Capture the cell that displays the provided text and extract its [x, y] central coordinate. 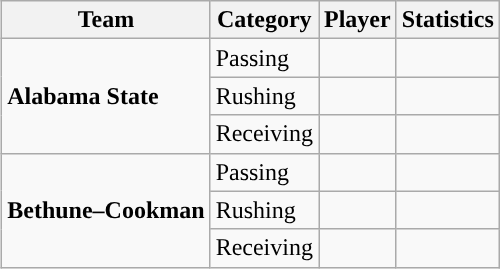
Category [264, 20]
Bethune–Cookman [106, 210]
Team [106, 20]
Statistics [448, 20]
Player [357, 20]
Alabama State [106, 96]
